Output the (x, y) coordinate of the center of the cell containing the given text.  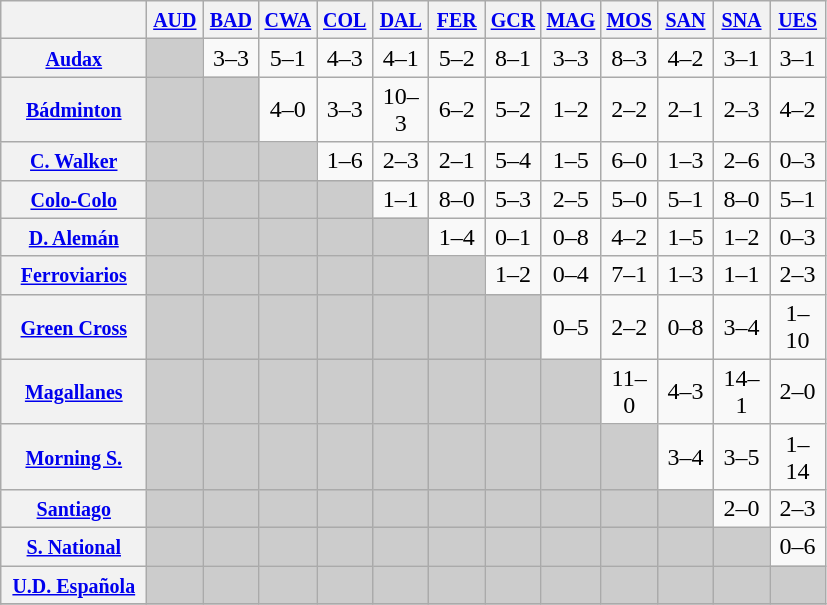
SNA (742, 20)
4–1 (401, 58)
Green Cross (74, 326)
AUD (175, 20)
C. Walker (74, 161)
Morning S. (74, 456)
2–6 (742, 161)
GCR (513, 20)
DAL (401, 20)
1–6 (345, 161)
Audax (74, 58)
4–0 (288, 110)
S. National (74, 546)
2–5 (571, 199)
Ferroviarios (74, 275)
8–1 (513, 58)
FER (457, 20)
UES (798, 20)
BAD (231, 20)
MAG (571, 20)
5–3 (513, 199)
14–1 (742, 392)
COL (345, 20)
1–10 (798, 326)
0–1 (513, 237)
Bádminton (74, 110)
8–3 (630, 58)
0–6 (798, 546)
3–5 (742, 456)
Magallanes (74, 392)
6–2 (457, 110)
D. Alemán (74, 237)
5–0 (630, 199)
U.D. Española (74, 585)
6–0 (630, 161)
CWA (288, 20)
10–3 (401, 110)
0–4 (571, 275)
11–0 (630, 392)
Santiago (74, 508)
1–14 (798, 456)
5–4 (513, 161)
7–1 (630, 275)
SAN (685, 20)
MOS (630, 20)
Colo-Colo (74, 199)
0–5 (571, 326)
1–4 (457, 237)
